Detect which cell encompasses the target text, then output its (X, Y) center coordinate. 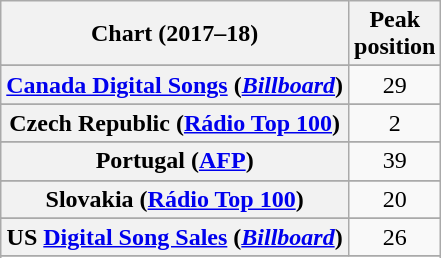
Peakposition (395, 34)
29 (395, 85)
US Digital Song Sales (Billboard) (175, 237)
Slovakia (Rádio Top 100) (175, 199)
26 (395, 237)
Chart (2017–18) (175, 34)
2 (395, 123)
39 (395, 161)
Czech Republic (Rádio Top 100) (175, 123)
Portugal (AFP) (175, 161)
20 (395, 199)
Canada Digital Songs (Billboard) (175, 85)
